From the cell containing the given text, extract its center point as [x, y] coordinate. 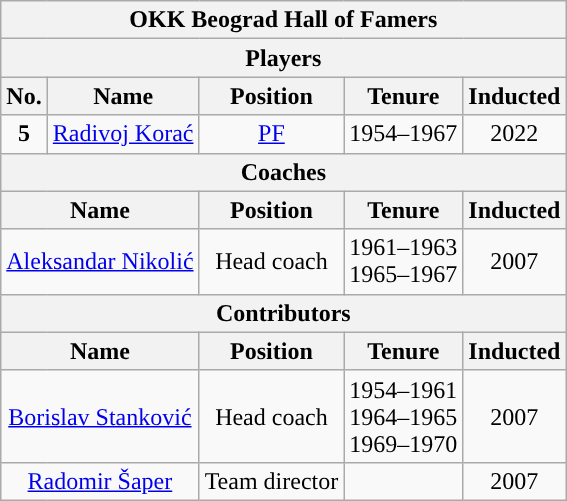
OKK Beograd Hall of Famers [284, 20]
Aleksandar Nikolić [100, 262]
2022 [514, 134]
Radomir Šaper [100, 481]
1954–19611964–19651969–1970 [404, 416]
PF [272, 134]
Players [284, 58]
1954–1967 [404, 134]
No. [24, 96]
5 [24, 134]
Contributors [284, 313]
Coaches [284, 172]
Team director [272, 481]
1961–19631965–1967 [404, 262]
Borislav Stanković [100, 416]
Radivoj Korać [123, 134]
